Determine the (x, y) coordinate at the center of the cell enclosing the given text.  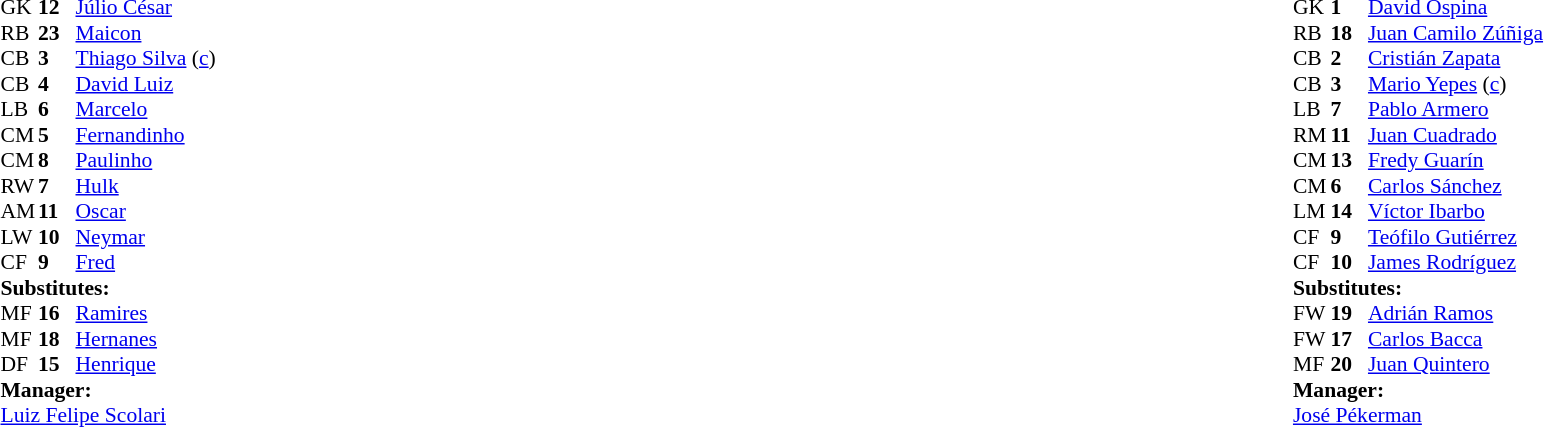
Juan Quintero (1456, 365)
Carlos Bacca (1456, 339)
Mario Yepes (c) (1456, 84)
Pablo Armero (1456, 109)
19 (1349, 313)
Cristián Zapata (1456, 59)
17 (1349, 339)
Juan Camilo Zúñiga (1456, 33)
Adrián Ramos (1456, 313)
David Luiz (146, 84)
15 (57, 365)
20 (1349, 365)
Fred (146, 263)
Carlos Sánchez (1456, 186)
Hulk (146, 186)
Paulinho (146, 161)
8 (57, 161)
DF (19, 365)
RW (19, 186)
Henrique (146, 365)
Maicon (146, 33)
James Rodríguez (1456, 263)
Oscar (146, 211)
Víctor Ibarbo (1456, 211)
Juan Cuadrado (1456, 135)
Hernanes (146, 339)
14 (1349, 211)
2 (1349, 59)
Marcelo (146, 109)
AM (19, 211)
23 (57, 33)
RM (1312, 135)
Fredy Guarín (1456, 161)
Fernandinho (146, 135)
LW (19, 237)
Neymar (146, 237)
LM (1312, 211)
Teófilo Gutiérrez (1456, 237)
4 (57, 84)
5 (57, 135)
16 (57, 313)
13 (1349, 161)
Thiago Silva (c) (146, 59)
Ramires (146, 313)
